Search for the cell housing the specified text and yield its [X, Y] center coordinate. 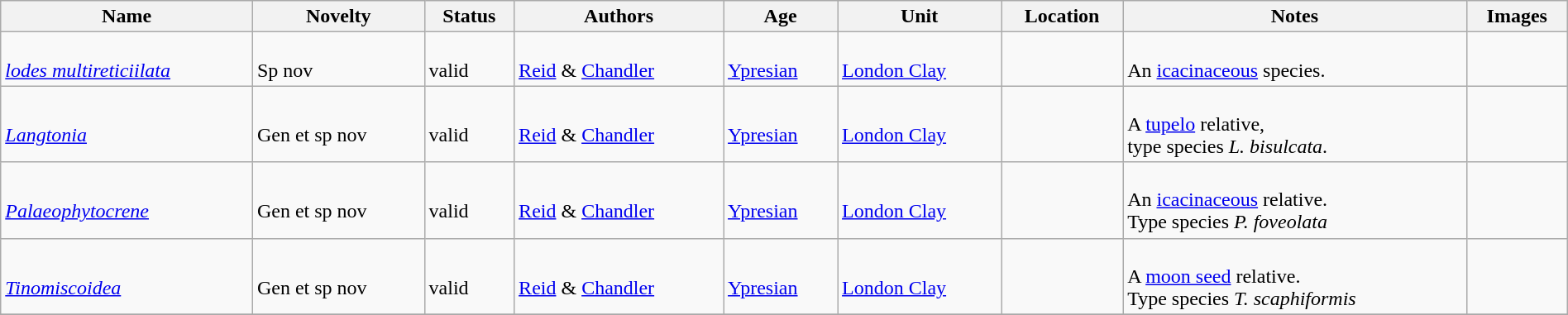
Status [470, 17]
A tupelo relative, type species L. bisulcata. [1295, 124]
An icacinaceous relative. Type species P. foveolata [1295, 200]
Age [781, 17]
An icacinaceous species. [1295, 60]
A moon seed relative. Type species T. scaphiformis [1295, 276]
Authors [619, 17]
Tinomiscoidea [127, 276]
lodes multireticiilata [127, 60]
Notes [1295, 17]
Location [1062, 17]
Novelty [338, 17]
Images [1517, 17]
Sp nov [338, 60]
Palaeophytocrene [127, 200]
Langtonia [127, 124]
Unit [920, 17]
Name [127, 17]
